Locate the cell with the specified text and output its (x, y) center coordinate. 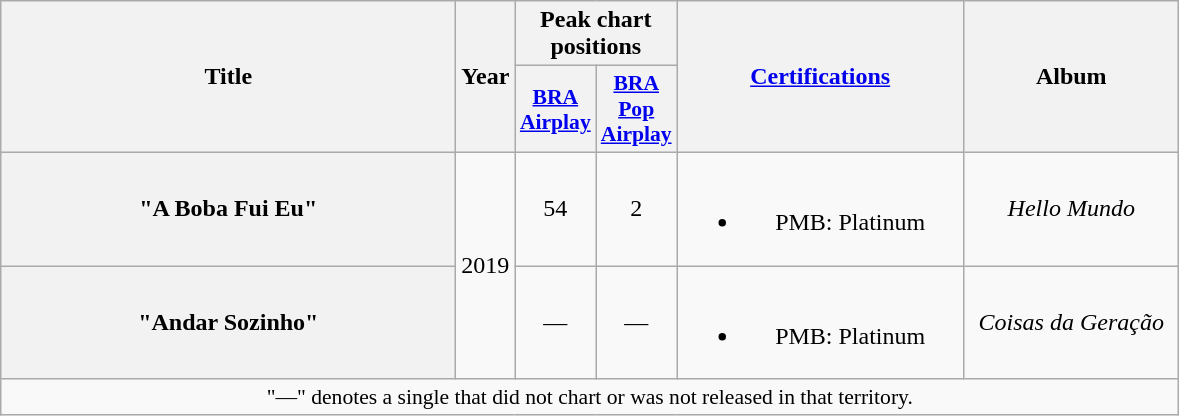
BRAPopAirplay (636, 110)
Year (486, 77)
"Andar Sozinho" (228, 322)
Certifications (820, 77)
"A Boba Fui Eu" (228, 208)
BRAAirplay (556, 110)
"—" denotes a single that did not chart or was not released in that territory. (590, 397)
Album (1072, 77)
54 (556, 208)
Title (228, 77)
2 (636, 208)
Peak chart positions (596, 34)
Hello Mundo (1072, 208)
2019 (486, 265)
Coisas da Geração (1072, 322)
